Capture the cell that displays the provided text and extract its (x, y) central coordinate. 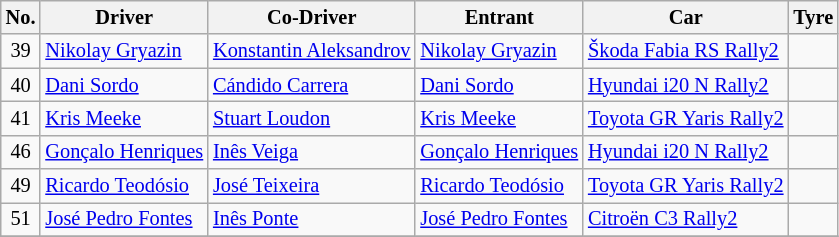
Konstantin Aleksandrov (312, 51)
39 (21, 51)
Driver (124, 17)
Entrant (499, 17)
Škoda Fabia RS Rally2 (686, 51)
Inês Veiga (312, 152)
Car (686, 17)
49 (21, 186)
José Teixeira (312, 186)
Inês Ponte (312, 219)
Cándido Carrera (312, 85)
51 (21, 219)
No. (21, 17)
Co-Driver (312, 17)
46 (21, 152)
Citroën C3 Rally2 (686, 219)
Tyre (813, 17)
41 (21, 118)
40 (21, 85)
Stuart Loudon (312, 118)
